Output the (X, Y) coordinate of the center of the cell containing the given text.  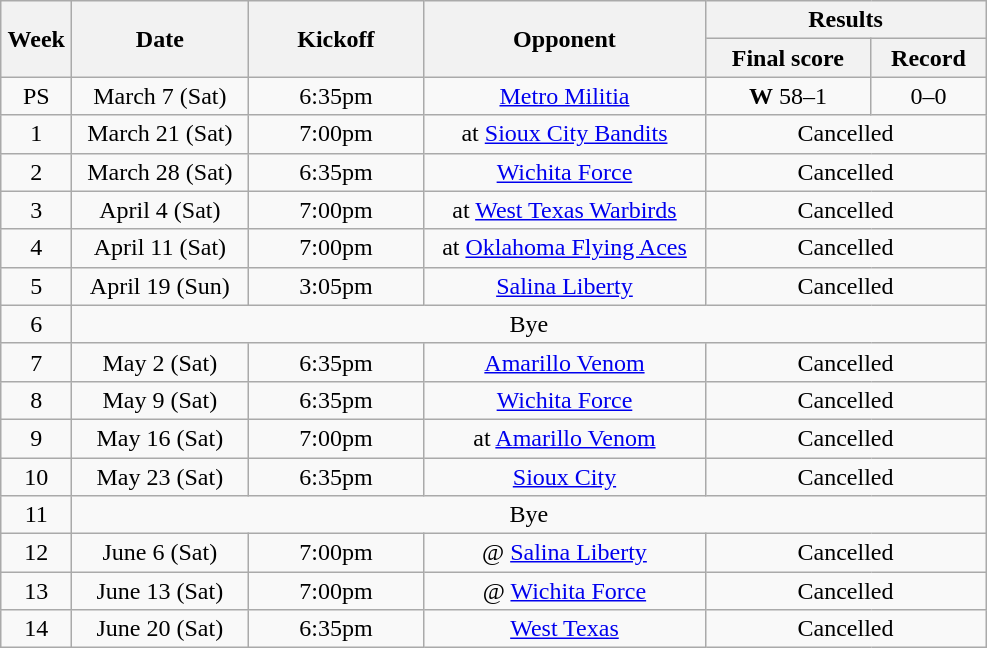
4 (36, 248)
10 (36, 477)
Sioux City (564, 477)
Record (928, 58)
May 9 (Sat) (160, 400)
Opponent (564, 39)
13 (36, 591)
1 (36, 134)
Metro Militia (564, 96)
0–0 (928, 96)
8 (36, 400)
Date (160, 39)
West Texas (564, 629)
May 16 (Sat) (160, 438)
5 (36, 286)
June 20 (Sat) (160, 629)
W 58–1 (788, 96)
April 19 (Sun) (160, 286)
@ Wichita Force (564, 591)
June 6 (Sat) (160, 553)
at Oklahoma Flying Aces (564, 248)
9 (36, 438)
at Sioux City Bandits (564, 134)
at West Texas Warbirds (564, 210)
Amarillo Venom (564, 362)
March 28 (Sat) (160, 172)
6 (36, 324)
May 23 (Sat) (160, 477)
March 21 (Sat) (160, 134)
Salina Liberty (564, 286)
7 (36, 362)
11 (36, 515)
2 (36, 172)
June 13 (Sat) (160, 591)
12 (36, 553)
March 7 (Sat) (160, 96)
Final score (788, 58)
3:05pm (336, 286)
Week (36, 39)
@ Salina Liberty (564, 553)
April 11 (Sat) (160, 248)
Kickoff (336, 39)
at Amarillo Venom (564, 438)
14 (36, 629)
May 2 (Sat) (160, 362)
April 4 (Sat) (160, 210)
Results (846, 20)
3 (36, 210)
PS (36, 96)
